Locate the cell with the specified text and output its [x, y] center coordinate. 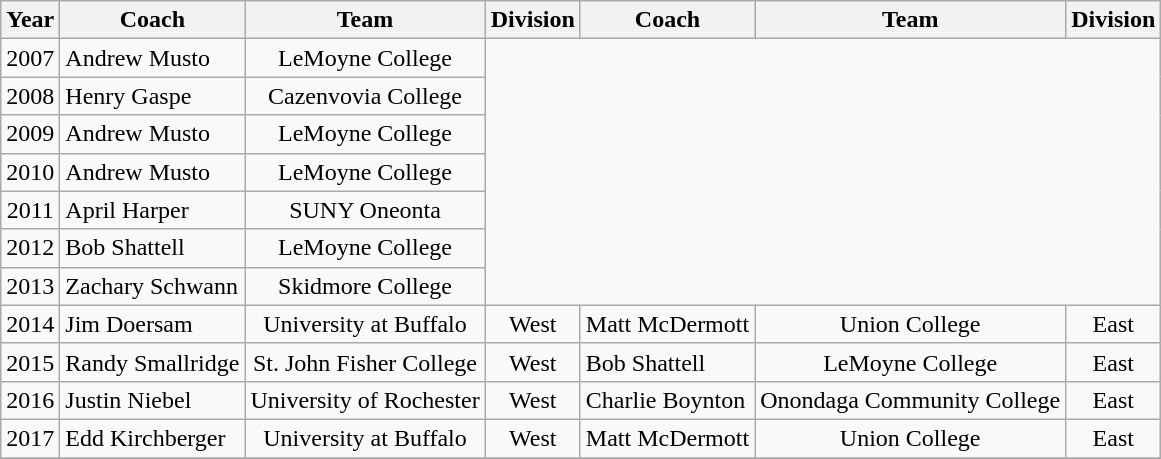
2015 [30, 362]
St. John Fisher College [365, 362]
2009 [30, 134]
Charlie Boynton [667, 400]
University of Rochester [365, 400]
2007 [30, 58]
Cazenvovia College [365, 96]
2010 [30, 172]
Jim Doersam [152, 324]
Zachary Schwann [152, 286]
Edd Kirchberger [152, 438]
Skidmore College [365, 286]
2012 [30, 248]
2013 [30, 286]
April Harper [152, 210]
Henry Gaspe [152, 96]
2011 [30, 210]
2017 [30, 438]
2008 [30, 96]
Randy Smallridge [152, 362]
SUNY Oneonta [365, 210]
2016 [30, 400]
2014 [30, 324]
Onondaga Community College [910, 400]
Justin Niebel [152, 400]
Year [30, 20]
